Output the [X, Y] coordinate of the center of the cell containing the given text.  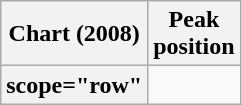
Peakposition [194, 34]
Chart (2008) [74, 34]
scope="row" [74, 85]
